Pinpoint the cell where the given text exists, returning its (X, Y) midpoint coordinate. 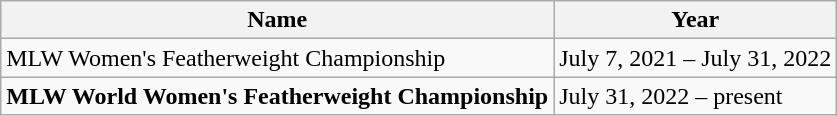
July 31, 2022 – present (696, 96)
July 7, 2021 – July 31, 2022 (696, 58)
Year (696, 20)
MLW Women's Featherweight Championship (278, 58)
MLW World Women's Featherweight Championship (278, 96)
Name (278, 20)
